From the cell containing the given text, extract its center point as (X, Y) coordinate. 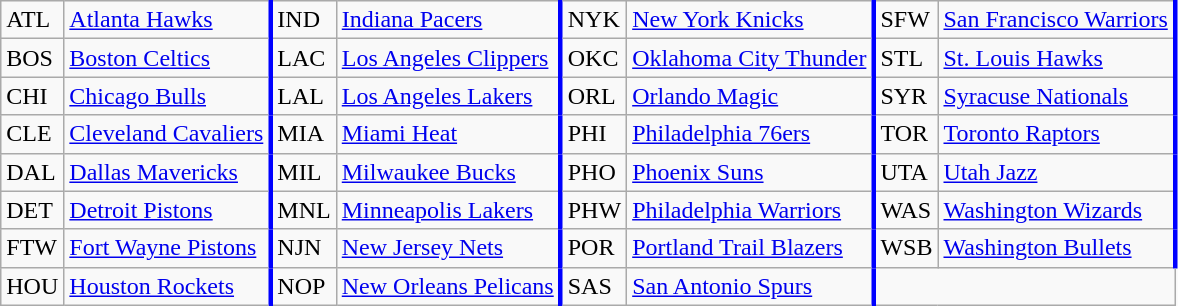
WSB (906, 248)
Philadelphia Warriors (750, 210)
Toronto Raptors (1056, 134)
Fort Wayne Pistons (168, 248)
Washington Bullets (1056, 248)
WAS (906, 210)
Chicago Bulls (168, 96)
Washington Wizards (1056, 210)
DAL (32, 172)
PHW (594, 210)
St. Louis Hawks (1056, 58)
San Antonio Spurs (750, 286)
ORL (594, 96)
Phoenix Suns (750, 172)
POR (594, 248)
Utah Jazz (1056, 172)
LAL (303, 96)
Miami Heat (448, 134)
HOU (32, 286)
TOR (906, 134)
Cleveland Cavaliers (168, 134)
SFW (906, 20)
PHI (594, 134)
UTA (906, 172)
NJN (303, 248)
Philadelphia 76ers (750, 134)
Atlanta Hawks (168, 20)
OKC (594, 58)
Portland Trail Blazers (750, 248)
New Jersey Nets (448, 248)
Indiana Pacers (448, 20)
Syracuse Nationals (1056, 96)
CLE (32, 134)
Houston Rockets (168, 286)
Oklahoma City Thunder (750, 58)
MNL (303, 210)
SYR (906, 96)
FTW (32, 248)
IND (303, 20)
PHO (594, 172)
San Francisco Warriors (1056, 20)
MIL (303, 172)
Dallas Mavericks (168, 172)
Los Angeles Lakers (448, 96)
BOS (32, 58)
Milwaukee Bucks (448, 172)
STL (906, 58)
Boston Celtics (168, 58)
NOP (303, 286)
DET (32, 210)
SAS (594, 286)
Detroit Pistons (168, 210)
New Orleans Pelicans (448, 286)
NYK (594, 20)
New York Knicks (750, 20)
Orlando Magic (750, 96)
LAC (303, 58)
Los Angeles Clippers (448, 58)
MIA (303, 134)
Minneapolis Lakers (448, 210)
CHI (32, 96)
ATL (32, 20)
